Find where the given text appears and provide that cell's center as [X, Y] coordinate. 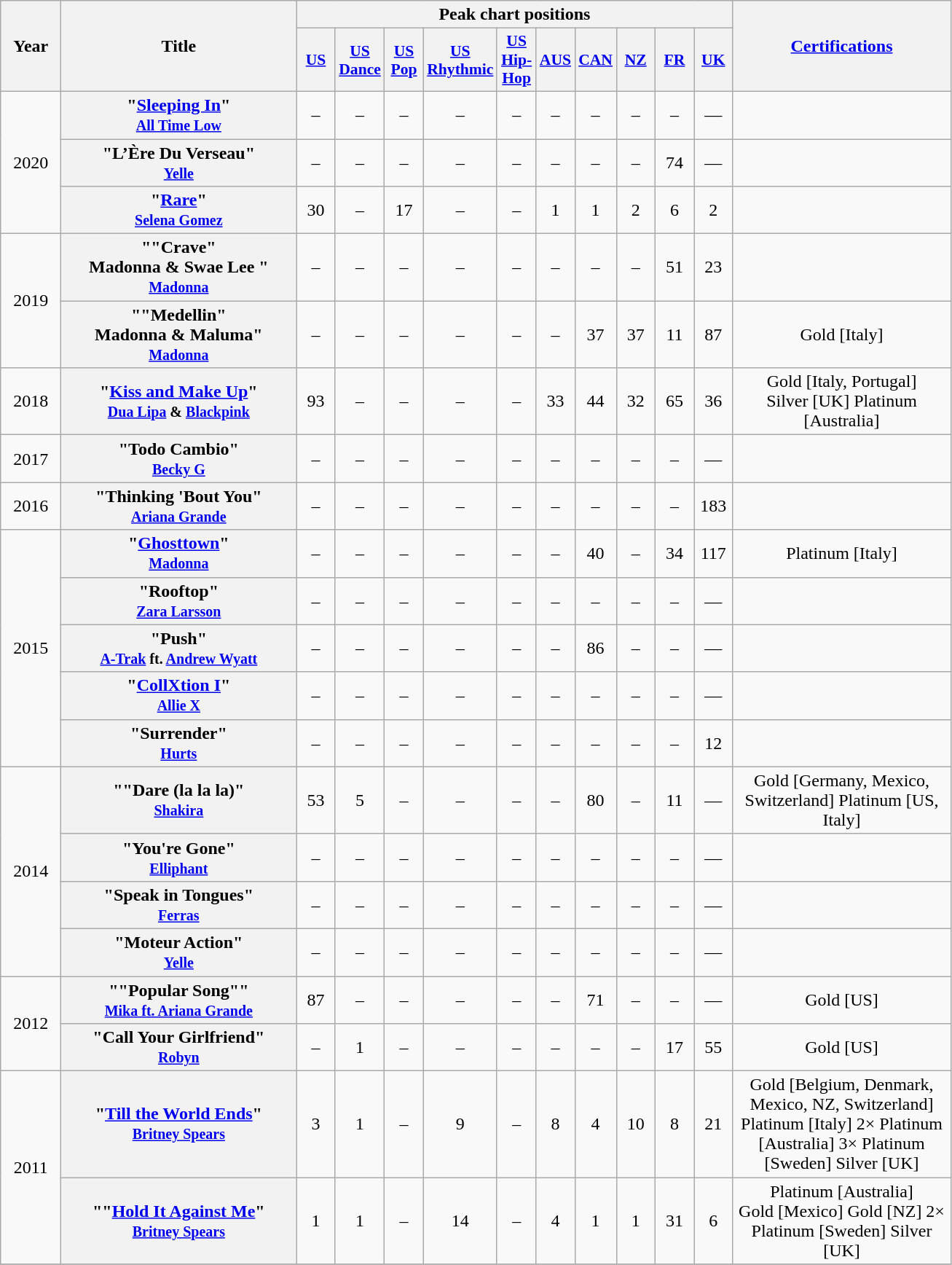
23 [714, 267]
71 [596, 1000]
93 [316, 402]
5 [360, 800]
"Thinking 'Bout You"Ariana Grande [179, 506]
US Pop [404, 60]
2011 [31, 1167]
2019 [31, 301]
36 [714, 402]
""Dare (la la la)"Shakira [179, 800]
"Todo Cambio"Becky G [179, 459]
""Medellin"Madonna & Maluma"Madonna [179, 334]
Platinum [Italy] [842, 554]
CAN [596, 60]
Gold [Italy, Portugal]Silver [UK] Platinum [Australia] [842, 402]
""Hold It Against Me"Britney Spears [179, 1221]
"Rare"Selena Gomez [179, 210]
NZ [635, 60]
"Moteur Action"Yelle [179, 952]
14 [460, 1221]
30 [316, 210]
"Call Your Girlfriend"Robyn [179, 1048]
Title [179, 47]
Gold [Italy] [842, 334]
40 [596, 554]
FR [674, 60]
3 [316, 1124]
Platinum [Australia]Gold [Mexico] Gold [NZ] 2× Platinum [Sweden] Silver [UK] [842, 1221]
"Push"A-Trak ft. Andrew Wyatt [179, 649]
2020 [31, 162]
"Till the World Ends"Britney Spears [179, 1124]
2017 [31, 459]
21 [714, 1124]
Certifications [842, 47]
Gold [Germany, Mexico,Switzerland] Platinum [US, Italy] [842, 800]
"Surrender"Hurts [179, 743]
2016 [31, 506]
9 [460, 1124]
2015 [31, 649]
44 [596, 402]
"Sleeping In"All Time Low [179, 115]
2018 [31, 402]
Year [31, 47]
55 [714, 1048]
32 [635, 402]
Gold [Belgium, Denmark,Mexico, NZ, Switzerland] Platinum [Italy] 2× Platinum [Australia] 3× Platinum [Sweden] Silver [UK] [842, 1124]
Peak chart positions [514, 15]
"Ghosttown"Madonna [179, 554]
""Crave"Madonna & Swae Lee "Madonna [179, 267]
"L’Ère Du Verseau"Yelle [179, 162]
US Rhythmic [460, 60]
33 [555, 402]
"Speak in Tongues"Ferras [179, 905]
AUS [555, 60]
183 [714, 506]
12 [714, 743]
"You're Gone"Elliphant [179, 857]
"Kiss and Make Up"Dua Lipa & Blackpink [179, 402]
US Dance [360, 60]
51 [674, 267]
""Popular Song""Mika ft. Ariana Grande [179, 1000]
65 [674, 402]
UK [714, 60]
86 [596, 649]
US Hip-Hop [516, 60]
31 [674, 1221]
US [316, 60]
"CollXtion I"Allie X [179, 695]
53 [316, 800]
80 [596, 800]
2014 [31, 872]
34 [674, 554]
10 [635, 1124]
117 [714, 554]
2012 [31, 1024]
"Rooftop"Zara Larsson [179, 600]
74 [674, 162]
